Detect which cell encompasses the target text, then output its [X, Y] center coordinate. 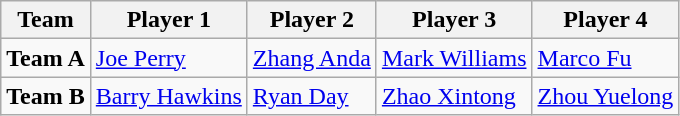
Zhao Xintong [454, 96]
Barry Hawkins [168, 96]
Player 4 [606, 20]
Marco Fu [606, 58]
Team A [46, 58]
Mark Williams [454, 58]
Zhou Yuelong [606, 96]
Joe Perry [168, 58]
Player 2 [312, 20]
Zhang Anda [312, 58]
Team [46, 20]
Team B [46, 96]
Player 1 [168, 20]
Player 3 [454, 20]
Ryan Day [312, 96]
